Determine the (X, Y) coordinate at the center of the cell enclosing the given text.  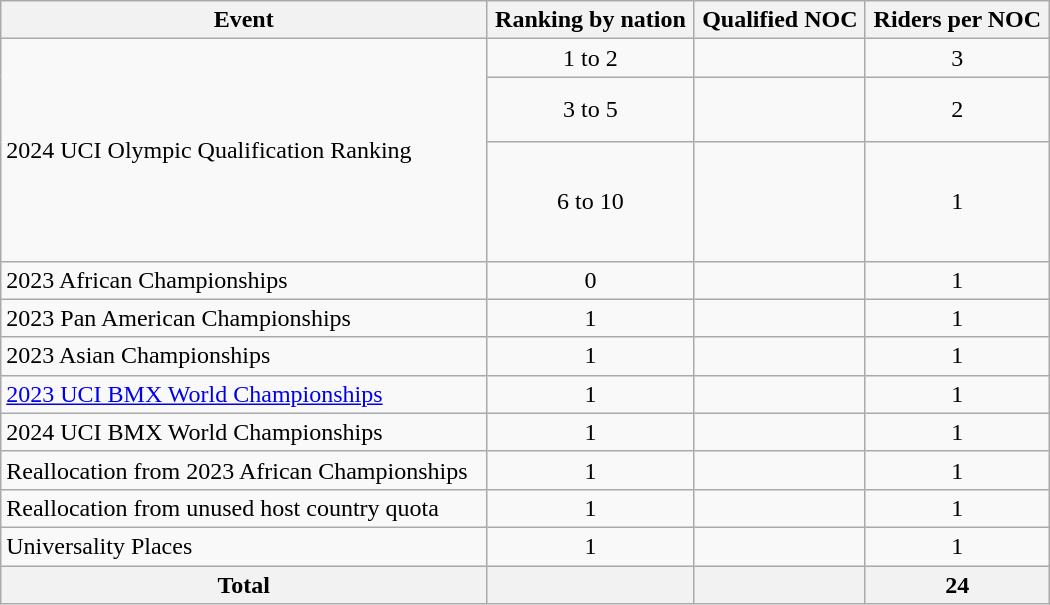
Riders per NOC (957, 20)
3 (957, 58)
Event (244, 20)
6 to 10 (591, 202)
1 to 2 (591, 58)
2023 Pan American Championships (244, 318)
24 (957, 585)
3 to 5 (591, 110)
2023 African Championships (244, 280)
2024 UCI BMX World Championships (244, 432)
2 (957, 110)
2023 UCI BMX World Championships (244, 394)
Reallocation from 2023 African Championships (244, 470)
Reallocation from unused host country quota (244, 508)
2024 UCI Olympic Qualification Ranking (244, 150)
2023 Asian Championships (244, 356)
Qualified NOC (780, 20)
Universality Places (244, 546)
Ranking by nation (591, 20)
Total (244, 585)
0 (591, 280)
